Determine the (X, Y) coordinate at the center of the cell enclosing the given text.  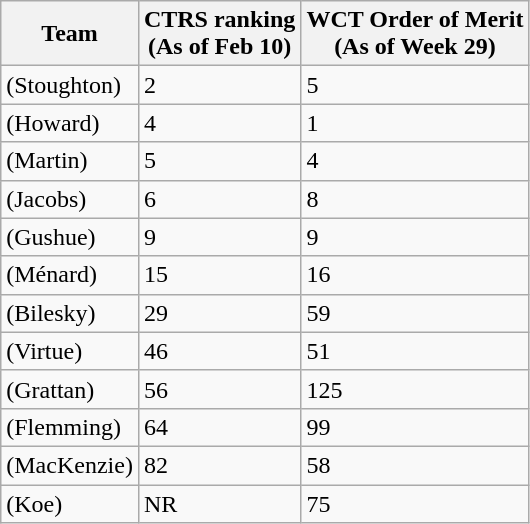
(Grattan) (70, 389)
64 (219, 427)
56 (219, 389)
6 (219, 199)
125 (415, 389)
(Ménard) (70, 275)
75 (415, 503)
CTRS ranking (As of Feb 10) (219, 34)
(Jacobs) (70, 199)
(Koe) (70, 503)
(Flemming) (70, 427)
8 (415, 199)
46 (219, 351)
(Martin) (70, 161)
58 (415, 465)
(Howard) (70, 123)
(Gushue) (70, 237)
NR (219, 503)
(Virtue) (70, 351)
15 (219, 275)
16 (415, 275)
(Bilesky) (70, 313)
99 (415, 427)
29 (219, 313)
1 (415, 123)
82 (219, 465)
51 (415, 351)
59 (415, 313)
WCT Order of Merit (As of Week 29) (415, 34)
2 (219, 85)
(MacKenzie) (70, 465)
(Stoughton) (70, 85)
Team (70, 34)
